Provide the (x, y) coordinate of the cell's center where the given text is located.  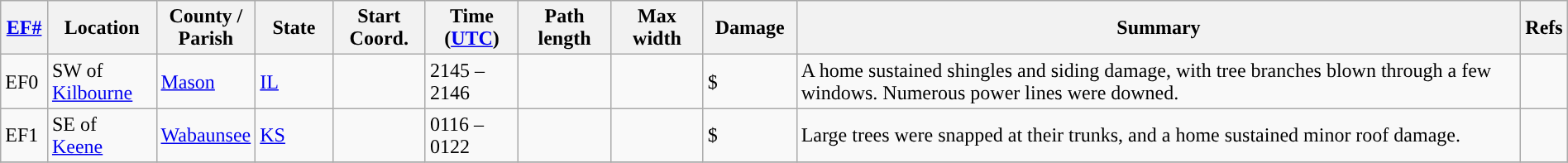
A home sustained shingles and siding damage, with tree branches blown through a few windows. Numerous power lines were downed. (1159, 81)
Large trees were snapped at their trunks, and a home sustained minor roof damage. (1159, 136)
KS (294, 136)
2145 – 2146 (471, 81)
Start Coord. (379, 28)
EF1 (25, 136)
SW of Kilbourne (102, 81)
Summary (1159, 28)
EF0 (25, 81)
County / Parish (206, 28)
State (294, 28)
IL (294, 81)
Damage (749, 28)
Refs (1544, 28)
0116 – 0122 (471, 136)
Mason (206, 81)
Time (UTC) (471, 28)
EF# (25, 28)
SE of Keene (102, 136)
Wabaunsee (206, 136)
Location (102, 28)
Path length (565, 28)
Max width (657, 28)
